For the text-containing cell, return its midpoint in [X, Y] coordinate format. 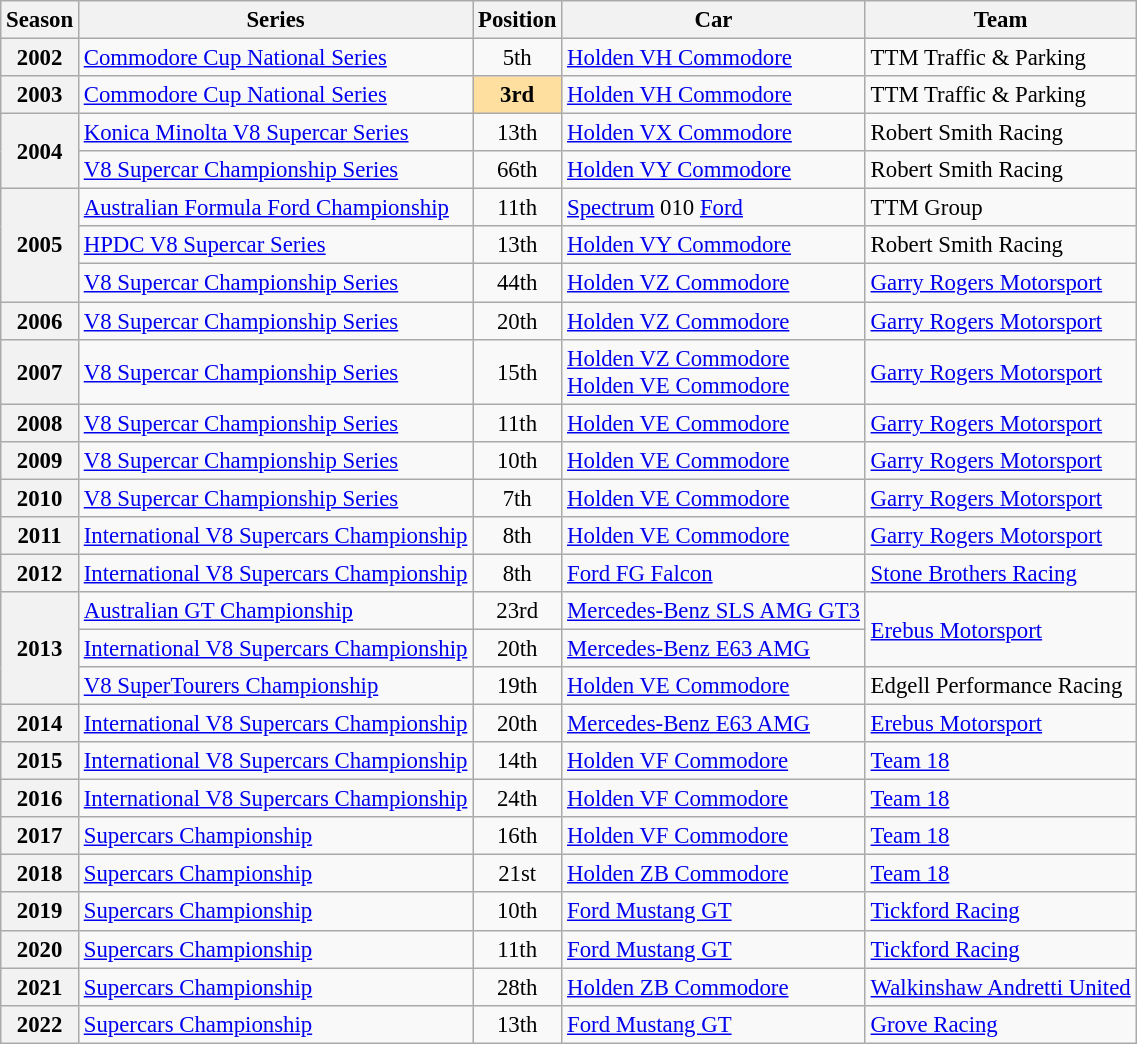
2014 [40, 724]
Australian GT Championship [275, 611]
5th [518, 58]
2021 [40, 987]
Holden VZ CommodoreHolden VE Commodore [714, 372]
2004 [40, 152]
21st [518, 874]
Team [1000, 20]
V8 SuperTourers Championship [275, 686]
15th [518, 372]
Position [518, 20]
2016 [40, 799]
2007 [40, 372]
2012 [40, 573]
23rd [518, 611]
2002 [40, 58]
Stone Brothers Racing [1000, 573]
66th [518, 170]
Walkinshaw Andretti United [1000, 987]
Series [275, 20]
16th [518, 836]
HPDC V8 Supercar Series [275, 245]
Spectrum 010 Ford [714, 208]
2010 [40, 498]
Season [40, 20]
2008 [40, 423]
Ford FG Falcon [714, 573]
Car [714, 20]
2011 [40, 536]
14th [518, 761]
Grove Racing [1000, 1024]
3rd [518, 95]
2013 [40, 648]
19th [518, 686]
Australian Formula Ford Championship [275, 208]
Holden VX Commodore [714, 133]
Konica Minolta V8 Supercar Series [275, 133]
2005 [40, 246]
2020 [40, 949]
2019 [40, 912]
2018 [40, 874]
24th [518, 799]
2022 [40, 1024]
28th [518, 987]
TTM Group [1000, 208]
2003 [40, 95]
2017 [40, 836]
44th [518, 283]
2009 [40, 460]
2006 [40, 321]
Mercedes-Benz SLS AMG GT3 [714, 611]
7th [518, 498]
2015 [40, 761]
Edgell Performance Racing [1000, 686]
